Determine the [X, Y] coordinate at the center of the cell enclosing the given text.  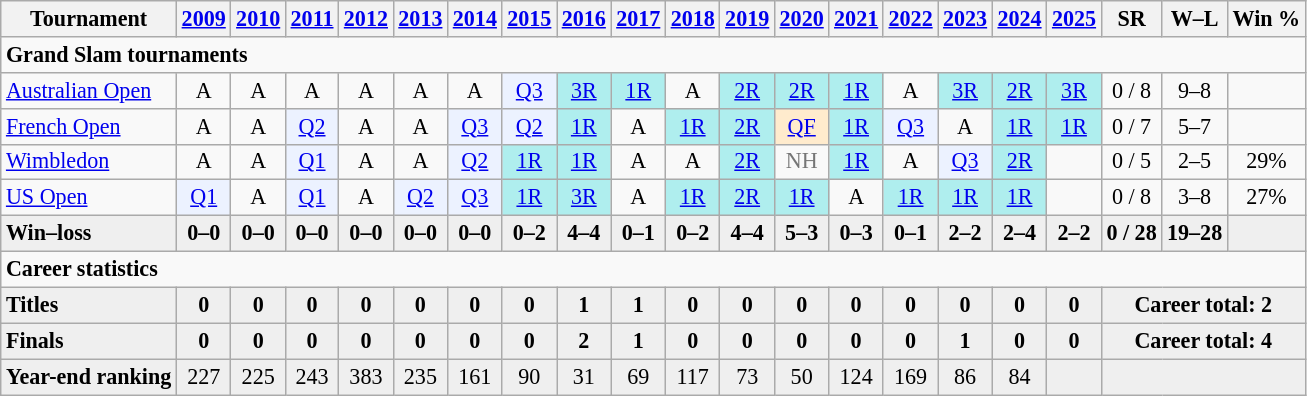
383 [366, 377]
Grand Slam tournaments [654, 54]
117 [692, 377]
2011 [312, 18]
31 [584, 377]
235 [420, 377]
US Open [89, 198]
Year-end ranking [89, 377]
SR [1132, 18]
2012 [366, 18]
124 [856, 377]
2019 [747, 18]
NH [801, 162]
90 [529, 377]
2025 [1074, 18]
2016 [584, 18]
0–3 [856, 233]
19–28 [1195, 233]
2–5 [1195, 162]
Career total: 2 [1203, 305]
50 [801, 377]
2021 [856, 18]
243 [312, 377]
3–8 [1195, 198]
2017 [638, 18]
Finals [89, 341]
Win–loss [89, 233]
69 [638, 377]
169 [910, 377]
27% [1266, 198]
2–4 [1019, 233]
Wimbledon [89, 162]
Career statistics [654, 269]
0 / 7 [1132, 126]
5–3 [801, 233]
2014 [475, 18]
2024 [1019, 18]
2020 [801, 18]
2018 [692, 18]
2010 [258, 18]
2013 [420, 18]
W–L [1195, 18]
86 [965, 377]
Career total: 4 [1203, 341]
29% [1266, 162]
Win % [1266, 18]
225 [258, 377]
2 [584, 341]
Tournament [89, 18]
2009 [203, 18]
French Open [89, 126]
73 [747, 377]
QF [801, 126]
5–7 [1195, 126]
Australian Open [89, 90]
161 [475, 377]
2023 [965, 18]
0 / 5 [1132, 162]
84 [1019, 377]
227 [203, 377]
Titles [89, 305]
0 / 28 [1132, 233]
2022 [910, 18]
2015 [529, 18]
9–8 [1195, 90]
